For the text-containing cell, return its midpoint in [X, Y] coordinate format. 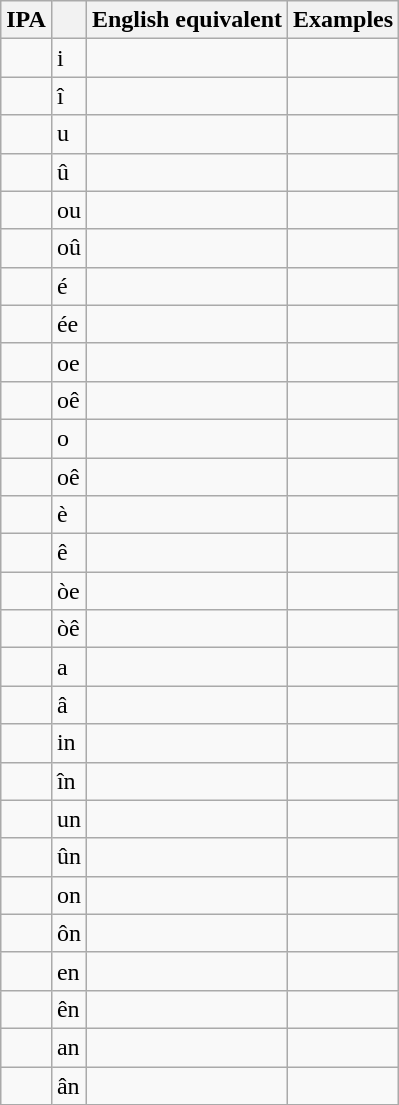
un [68, 819]
è [68, 515]
oe [68, 362]
â [68, 705]
in [68, 743]
ou [68, 210]
ôn [68, 933]
o [68, 438]
English equivalent [186, 20]
i [68, 58]
oû [68, 248]
òe [68, 591]
IPA [26, 20]
ân [68, 1085]
u [68, 134]
é [68, 286]
ûn [68, 857]
en [68, 971]
û [68, 172]
an [68, 1047]
ê [68, 553]
a [68, 667]
ée [68, 324]
on [68, 895]
în [68, 781]
î [68, 96]
ên [68, 1009]
Examples [344, 20]
òê [68, 629]
